Detect which cell encompasses the target text, then output its (x, y) center coordinate. 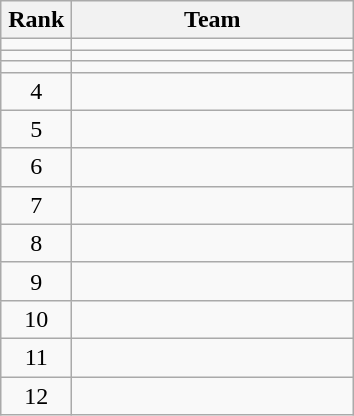
9 (36, 281)
4 (36, 91)
10 (36, 319)
11 (36, 357)
8 (36, 243)
12 (36, 395)
7 (36, 205)
Team (212, 20)
6 (36, 167)
Rank (36, 20)
5 (36, 129)
